Determine the [x, y] coordinate at the center of the cell enclosing the given text.  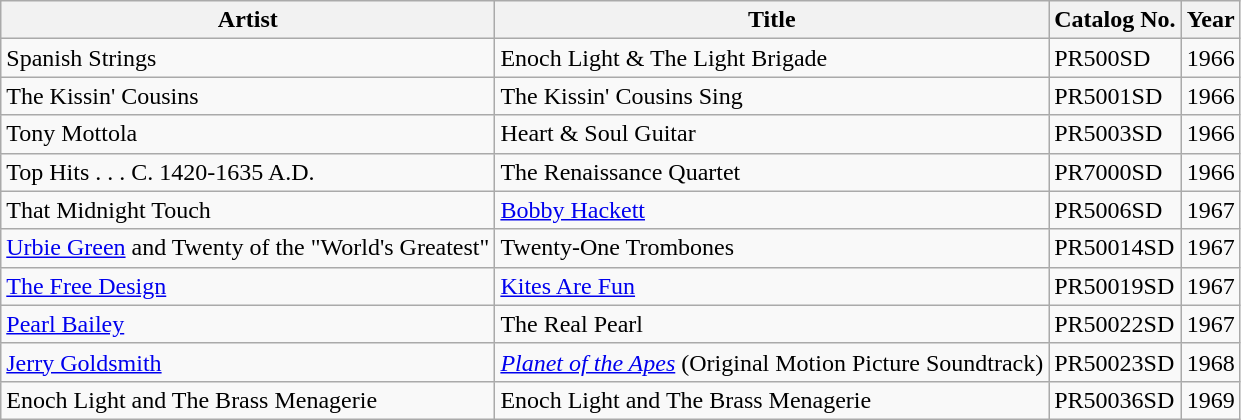
PR50022SD [1115, 324]
Bobby Hackett [772, 210]
Planet of the Apes (Original Motion Picture Soundtrack) [772, 362]
PR5001SD [1115, 96]
Heart & Soul Guitar [772, 134]
PR50014SD [1115, 248]
Twenty-One Trombones [772, 248]
PR5006SD [1115, 210]
PR500SD [1115, 58]
Artist [248, 20]
Enoch Light & The Light Brigade [772, 58]
The Kissin' Cousins [248, 96]
PR50023SD [1115, 362]
The Renaissance Quartet [772, 172]
PR50036SD [1115, 400]
PR7000SD [1115, 172]
The Real Pearl [772, 324]
That Midnight Touch [248, 210]
The Kissin' Cousins Sing [772, 96]
PR5003SD [1115, 134]
1968 [1210, 362]
Pearl Bailey [248, 324]
PR50019SD [1115, 286]
Urbie Green and Twenty of the "World's Greatest" [248, 248]
Spanish Strings [248, 58]
Catalog No. [1115, 20]
Tony Mottola [248, 134]
The Free Design [248, 286]
Title [772, 20]
Top Hits . . . C. 1420-1635 A.D. [248, 172]
Jerry Goldsmith [248, 362]
1969 [1210, 400]
Kites Are Fun [772, 286]
Year [1210, 20]
